Capture the cell that displays the provided text and extract its [x, y] central coordinate. 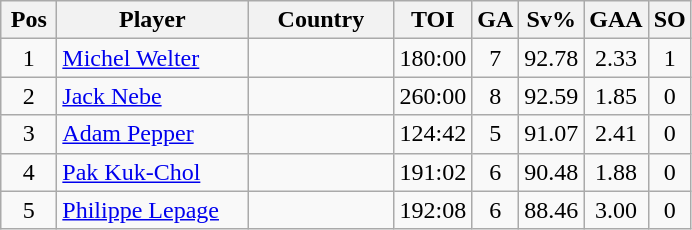
GA [496, 20]
90.48 [552, 172]
TOI [433, 20]
2 [29, 96]
3 [29, 134]
Pos [29, 20]
260:00 [433, 96]
7 [496, 58]
1.85 [616, 96]
180:00 [433, 58]
Sv% [552, 20]
2.33 [616, 58]
88.46 [552, 210]
SO [670, 20]
Philippe Lepage [152, 210]
192:08 [433, 210]
Michel Welter [152, 58]
92.59 [552, 96]
Jack Nebe [152, 96]
Country [321, 20]
Adam Pepper [152, 134]
1.88 [616, 172]
124:42 [433, 134]
92.78 [552, 58]
4 [29, 172]
Player [152, 20]
191:02 [433, 172]
3.00 [616, 210]
8 [496, 96]
GAA [616, 20]
91.07 [552, 134]
Pak Kuk-Chol [152, 172]
2.41 [616, 134]
